Output the (X, Y) coordinate of the center of the cell containing the given text.  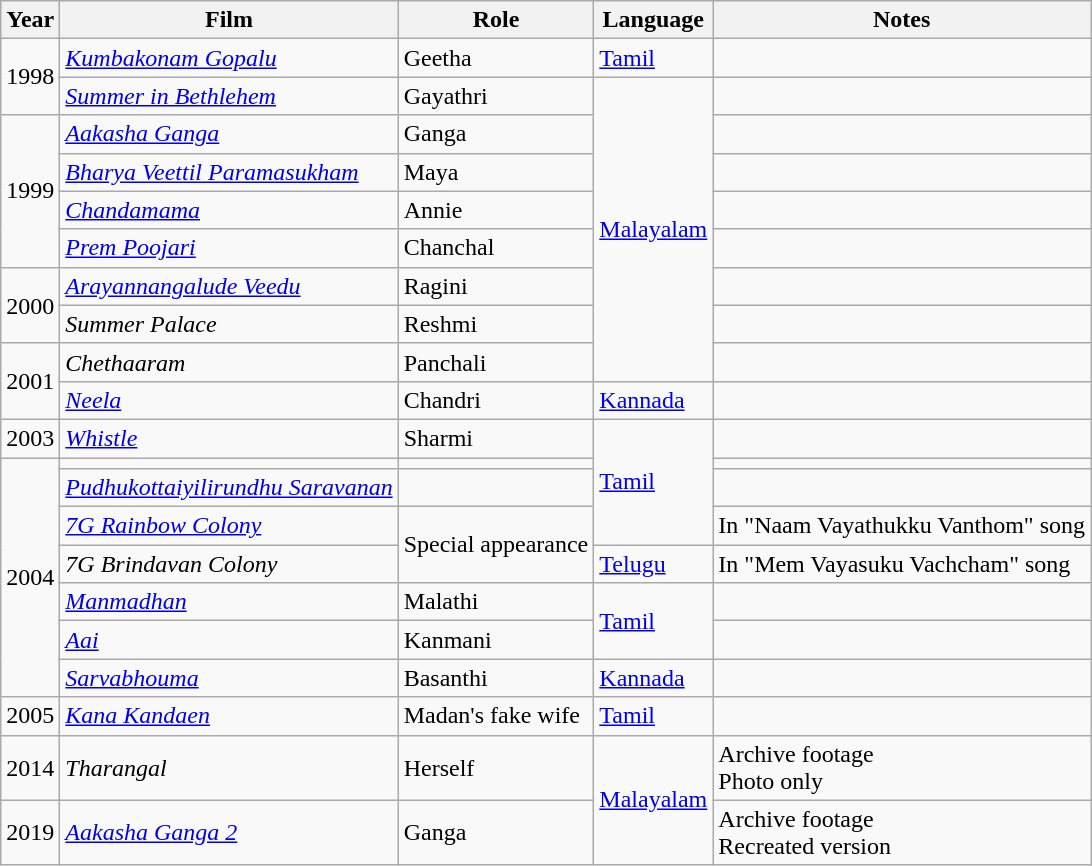
Madan's fake wife (496, 716)
Herself (496, 768)
2005 (30, 716)
1998 (30, 77)
2019 (30, 832)
Chethaaram (229, 362)
Aai (229, 640)
Gayathri (496, 96)
Kana Kandaen (229, 716)
Annie (496, 210)
Aakasha Ganga (229, 134)
Bharya Veettil Paramasukham (229, 172)
Notes (902, 20)
Special appearance (496, 545)
Kumbakonam Gopalu (229, 58)
Chandri (496, 400)
Geetha (496, 58)
Panchali (496, 362)
Summer Palace (229, 324)
In "Mem Vayasuku Vachcham" song (902, 564)
7G Rainbow Colony (229, 526)
2003 (30, 438)
Neela (229, 400)
Language (654, 20)
1999 (30, 191)
In "Naam Vayathukku Vanthom" song (902, 526)
Telugu (654, 564)
Chandamama (229, 210)
Chanchal (496, 248)
2001 (30, 381)
Aakasha Ganga 2 (229, 832)
Sarvabhouma (229, 678)
Reshmi (496, 324)
Maya (496, 172)
Kanmani (496, 640)
Prem Poojari (229, 248)
2014 (30, 768)
Sharmi (496, 438)
2000 (30, 305)
Ragini (496, 286)
Tharangal (229, 768)
Whistle (229, 438)
Manmadhan (229, 602)
Role (496, 20)
2004 (30, 578)
Archive footagePhoto only (902, 768)
Malathi (496, 602)
Summer in Bethlehem (229, 96)
Basanthi (496, 678)
Arayannangalude Veedu (229, 286)
Year (30, 20)
Pudhukottaiyilirundhu Saravanan (229, 488)
7G Brindavan Colony (229, 564)
Archive footageRecreated version (902, 832)
Film (229, 20)
